For the text-containing cell, return its midpoint in [x, y] coordinate format. 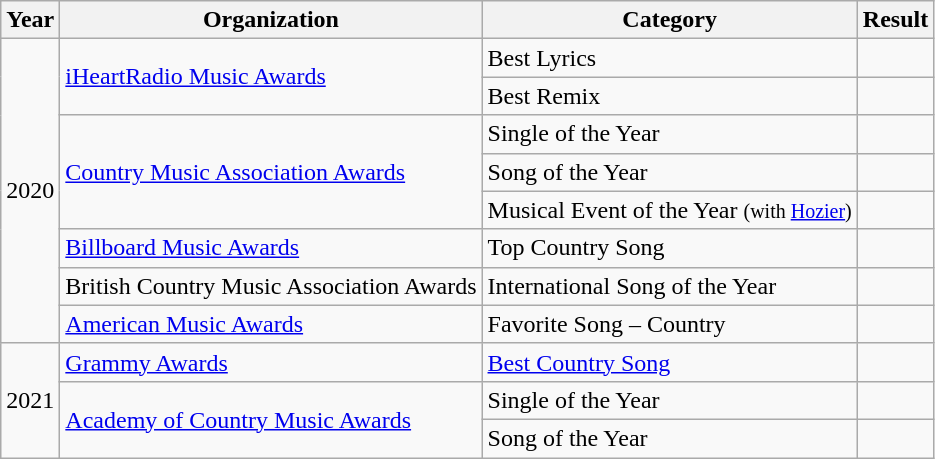
Best Lyrics [670, 58]
iHeartRadio Music Awards [271, 77]
Organization [271, 20]
Year [30, 20]
Grammy Awards [271, 362]
Category [670, 20]
Best Country Song [670, 362]
International Song of the Year [670, 286]
Favorite Song – Country [670, 324]
British Country Music Association Awards [271, 286]
Musical Event of the Year (with Hozier) [670, 210]
Academy of Country Music Awards [271, 419]
Result [895, 20]
American Music Awards [271, 324]
Country Music Association Awards [271, 172]
Top Country Song [670, 248]
Best Remix [670, 96]
Billboard Music Awards [271, 248]
2021 [30, 400]
2020 [30, 191]
